Extract the [x, y] coordinate from the center of the cell holding the provided text.  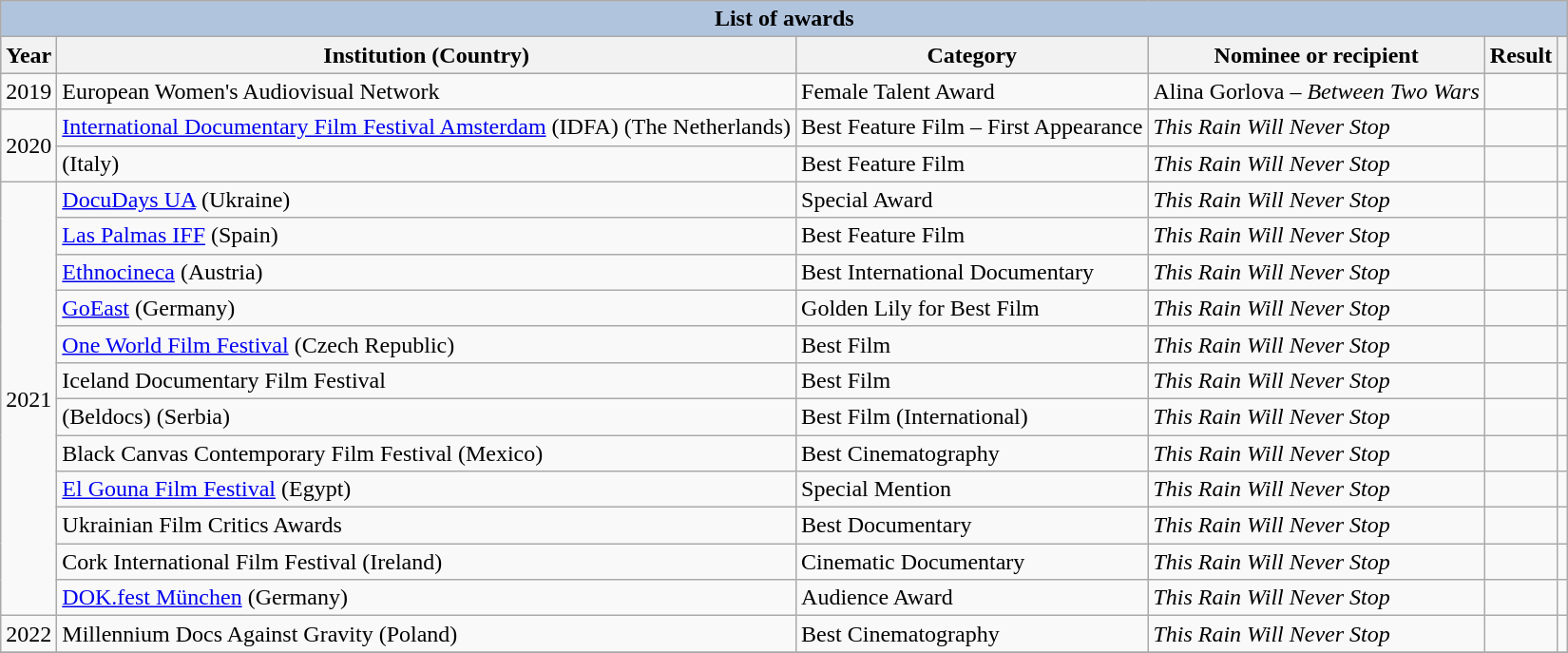
International Documentary Film Festival Amsterdam (IDFA) (The Netherlands) [427, 127]
2021 [29, 399]
Best Feature Film – First Appearance [972, 127]
Las Palmas IFF (Spain) [427, 236]
DOK.fest München (Germany) [427, 598]
GoEast (Germany) [427, 308]
Result [1520, 55]
Female Talent Award [972, 91]
Cork International Film Festival (Ireland) [427, 562]
One World Film Festival (Czech Republic) [427, 344]
2022 [29, 634]
Millennium Docs Against Gravity (Poland) [427, 634]
Iceland Documentary Film Festival [427, 380]
List of awards [785, 19]
(Beldocs) (Serbia) [427, 416]
Cinematic Documentary [972, 562]
Black Canvas Contemporary Film Festival (Mexico) [427, 453]
DocuDays UA (Ukraine) [427, 200]
Year [29, 55]
Institution (Country) [427, 55]
Nominee or recipient [1316, 55]
Audience Award [972, 598]
Alina Gorlova – Between Two Wars [1316, 91]
Category [972, 55]
Ethnocineca (Austria) [427, 272]
Special Mention [972, 490]
2019 [29, 91]
Golden Lily for Best Film [972, 308]
Special Award [972, 200]
Ukrainian Film Critics Awards [427, 526]
Best Film (International) [972, 416]
Best International Documentary [972, 272]
European Women's Audiovisual Network [427, 91]
(Italy) [427, 163]
El Gouna Film Festival (Egypt) [427, 490]
2020 [29, 145]
Best Documentary [972, 526]
